Capture the cell that displays the provided text and extract its [X, Y] central coordinate. 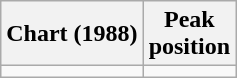
Peakposition [189, 34]
Chart (1988) [72, 34]
